Provide the [x, y] coordinate of the cell's center where the given text is located.  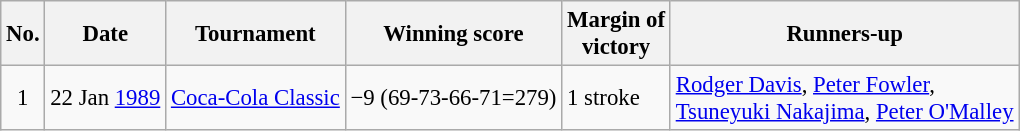
Coca-Cola Classic [256, 98]
1 [23, 98]
Rodger Davis, Peter Fowler, Tsuneyuki Nakajima, Peter O'Malley [844, 98]
Date [106, 34]
1 stroke [616, 98]
Margin ofvictory [616, 34]
22 Jan 1989 [106, 98]
Runners-up [844, 34]
No. [23, 34]
−9 (69-73-66-71=279) [454, 98]
Winning score [454, 34]
Tournament [256, 34]
